Determine the (x, y) coordinate at the center of the cell enclosing the given text.  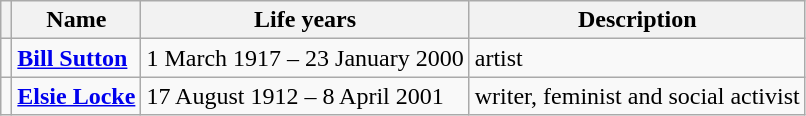
Name (76, 20)
Description (637, 20)
Elsie Locke (76, 96)
1 March 1917 – 23 January 2000 (305, 58)
Bill Sutton (76, 58)
artist (637, 58)
17 August 1912 – 8 April 2001 (305, 96)
writer, feminist and social activist (637, 96)
Life years (305, 20)
